Return [x, y] of the center of cell containing provided text 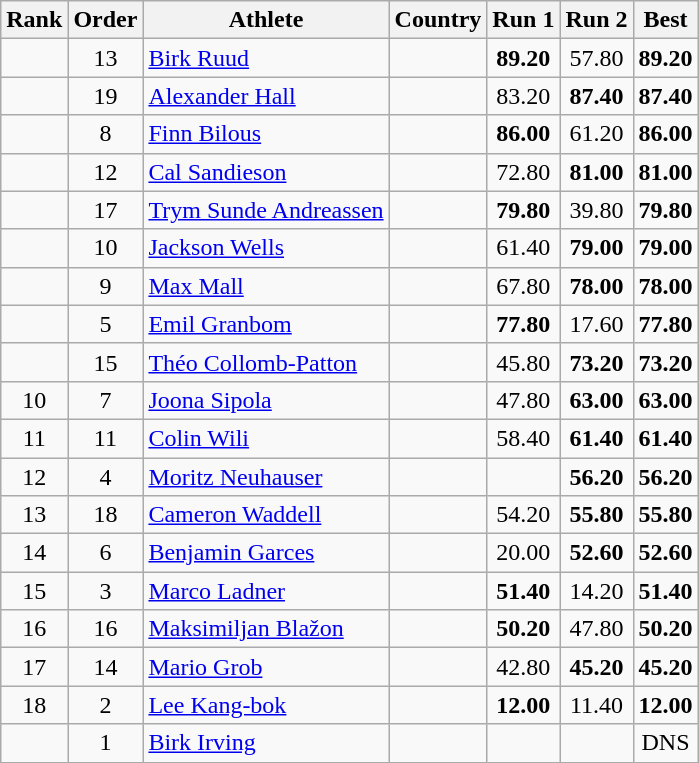
72.80 [524, 172]
Run 2 [596, 20]
Théo Collomb-Patton [266, 362]
61.20 [596, 134]
45.80 [524, 362]
17.60 [596, 324]
42.80 [524, 667]
Trym Sunde Andreassen [266, 210]
Colin Wili [266, 438]
2 [106, 705]
11.40 [596, 705]
Rank [34, 20]
Alexander Hall [266, 96]
5 [106, 324]
Birk Ruud [266, 58]
14.20 [596, 591]
Finn Bilous [266, 134]
Marco Ladner [266, 591]
9 [106, 286]
1 [106, 743]
3 [106, 591]
20.00 [524, 553]
19 [106, 96]
8 [106, 134]
Run 1 [524, 20]
Order [106, 20]
Cal Sandieson [266, 172]
Maksimiljan Blažon [266, 629]
DNS [666, 743]
Benjamin Garces [266, 553]
Cameron Waddell [266, 515]
67.80 [524, 286]
Athlete [266, 20]
Max Mall [266, 286]
57.80 [596, 58]
83.20 [524, 96]
Lee Kang-bok [266, 705]
6 [106, 553]
Joona Sipola [266, 400]
7 [106, 400]
Emil Granbom [266, 324]
Moritz Neuhauser [266, 477]
Best [666, 20]
Jackson Wells [266, 248]
Country [438, 20]
4 [106, 477]
Mario Grob [266, 667]
58.40 [524, 438]
Birk Irving [266, 743]
54.20 [524, 515]
39.80 [596, 210]
